Pinpoint the cell where the given text exists, returning its [x, y] midpoint coordinate. 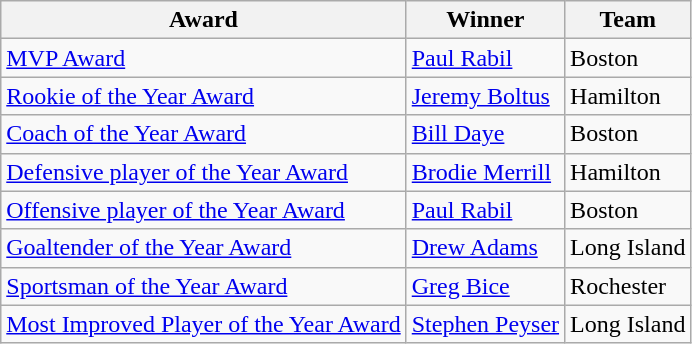
Brodie Merrill [485, 172]
Jeremy Boltus [485, 96]
Defensive player of the Year Award [204, 172]
Rookie of the Year Award [204, 96]
Bill Daye [485, 134]
Drew Adams [485, 248]
Team [628, 20]
Offensive player of the Year Award [204, 210]
Rochester [628, 286]
Goaltender of the Year Award [204, 248]
Coach of the Year Award [204, 134]
Stephen Peyser [485, 324]
MVP Award [204, 58]
Most Improved Player of the Year Award [204, 324]
Sportsman of the Year Award [204, 286]
Award [204, 20]
Winner [485, 20]
Greg Bice [485, 286]
